Search for the cell housing the specified text and yield its [X, Y] center coordinate. 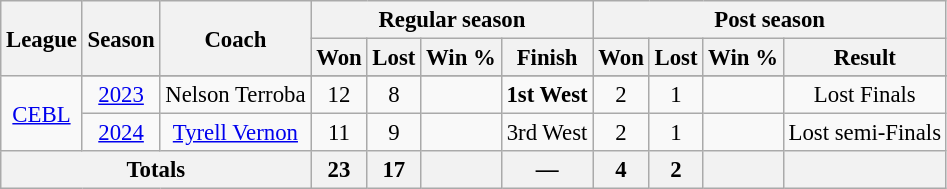
Post season [770, 20]
Lost Finals [864, 95]
2023 [121, 95]
2024 [121, 133]
Totals [156, 170]
League [42, 38]
4 [621, 170]
11 [339, 133]
23 [339, 170]
Regular season [452, 20]
1st West [547, 95]
Tyrell Vernon [236, 133]
3rd West [547, 133]
Coach [236, 38]
8 [394, 95]
17 [394, 170]
Season [121, 38]
— [547, 170]
Result [864, 58]
Finish [547, 58]
Lost semi-Finals [864, 133]
CEBL [42, 114]
12 [339, 95]
Nelson Terroba [236, 95]
9 [394, 133]
